Search for the cell housing the specified text and yield its [X, Y] center coordinate. 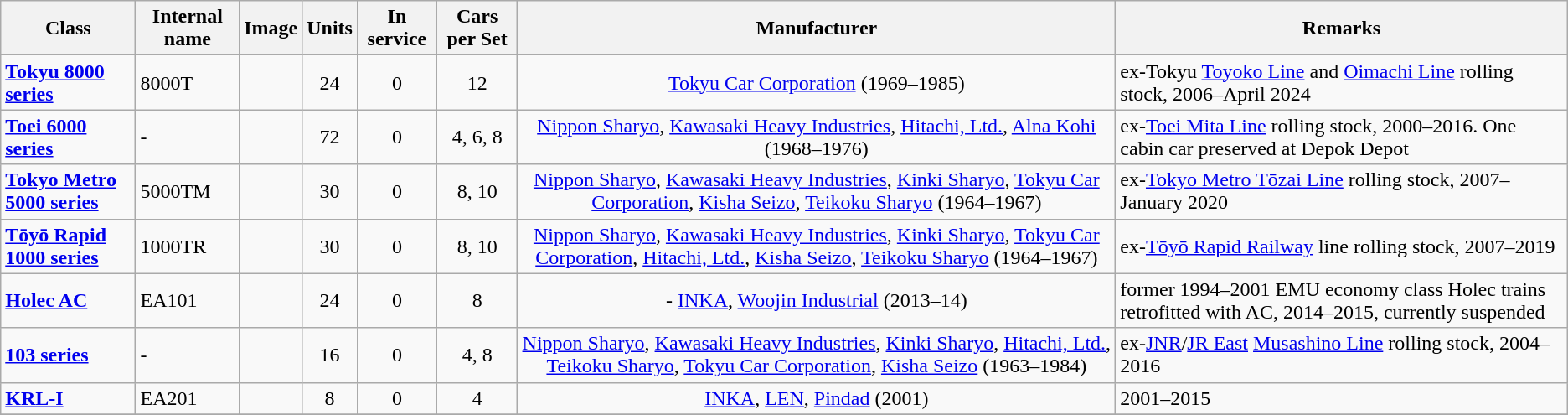
16 [330, 355]
12 [477, 82]
Tokyu 8000 series [69, 82]
EA201 [188, 398]
EA101 [188, 300]
Internal name [188, 29]
ex-Tokyo Metro Tōzai Line rolling stock, 2007– January 2020 [1342, 191]
KRL-I [69, 398]
ex-Toei Mita Line rolling stock, 2000–2016. One cabin car preserved at Depok Depot [1342, 137]
Tokyu Car Corporation (1969–1985) [817, 82]
Image [271, 29]
Toei 6000 series [69, 137]
2001–2015 [1342, 398]
Nippon Sharyo, Kawasaki Heavy Industries, Hitachi, Ltd., Alna Kohi (1968–1976) [817, 137]
4, 8 [477, 355]
ex-Tokyu Toyoko Line and Oimachi Line rolling stock, 2006–April 2024 [1342, 82]
8000T [188, 82]
Remarks [1342, 29]
4, 6, 8 [477, 137]
5000TM [188, 191]
Tōyō Rapid 1000 series [69, 246]
former 1994–2001 EMU economy class Holec trains retrofitted with AC, 2014–2015, currently suspended [1342, 300]
- INKA, Woojin Industrial (2013–14) [817, 300]
Units [330, 29]
103 series [69, 355]
Manufacturer [817, 29]
ex-JNR/JR East Musashino Line rolling stock, 2004–2016 [1342, 355]
1000TR [188, 246]
4 [477, 398]
Nippon Sharyo, Kawasaki Heavy Industries, Kinki Sharyo, Hitachi, Ltd., Teikoku Sharyo, Tokyu Car Corporation, Kisha Seizo (1963–1984) [817, 355]
ex-Tōyō Rapid Railway line rolling stock, 2007–2019 [1342, 246]
Tokyo Metro 5000 series [69, 191]
Nippon Sharyo, Kawasaki Heavy Industries, Kinki Sharyo, Tokyu Car Corporation, Hitachi, Ltd., Kisha Seizo, Teikoku Sharyo (1964–1967) [817, 246]
In service [397, 29]
Cars per Set [477, 29]
Class [69, 29]
INKA, LEN, Pindad (2001) [817, 398]
Holec AC [69, 300]
72 [330, 137]
Nippon Sharyo, Kawasaki Heavy Industries, Kinki Sharyo, Tokyu Car Corporation, Kisha Seizo, Teikoku Sharyo (1964–1967) [817, 191]
